Capture the cell that displays the provided text and extract its (x, y) central coordinate. 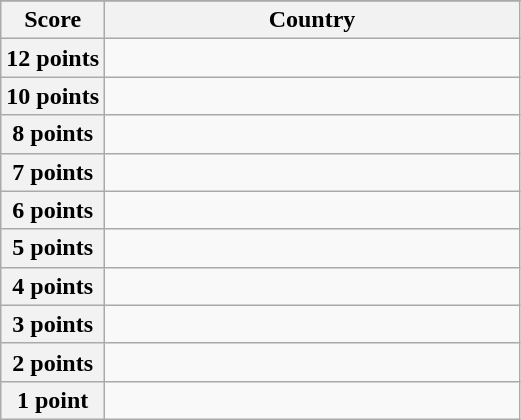
3 points (53, 324)
12 points (53, 58)
8 points (53, 134)
Country (312, 20)
Score (53, 20)
6 points (53, 210)
5 points (53, 248)
7 points (53, 172)
1 point (53, 400)
2 points (53, 362)
10 points (53, 96)
4 points (53, 286)
